Locate the cell with the specified text and output its [x, y] center coordinate. 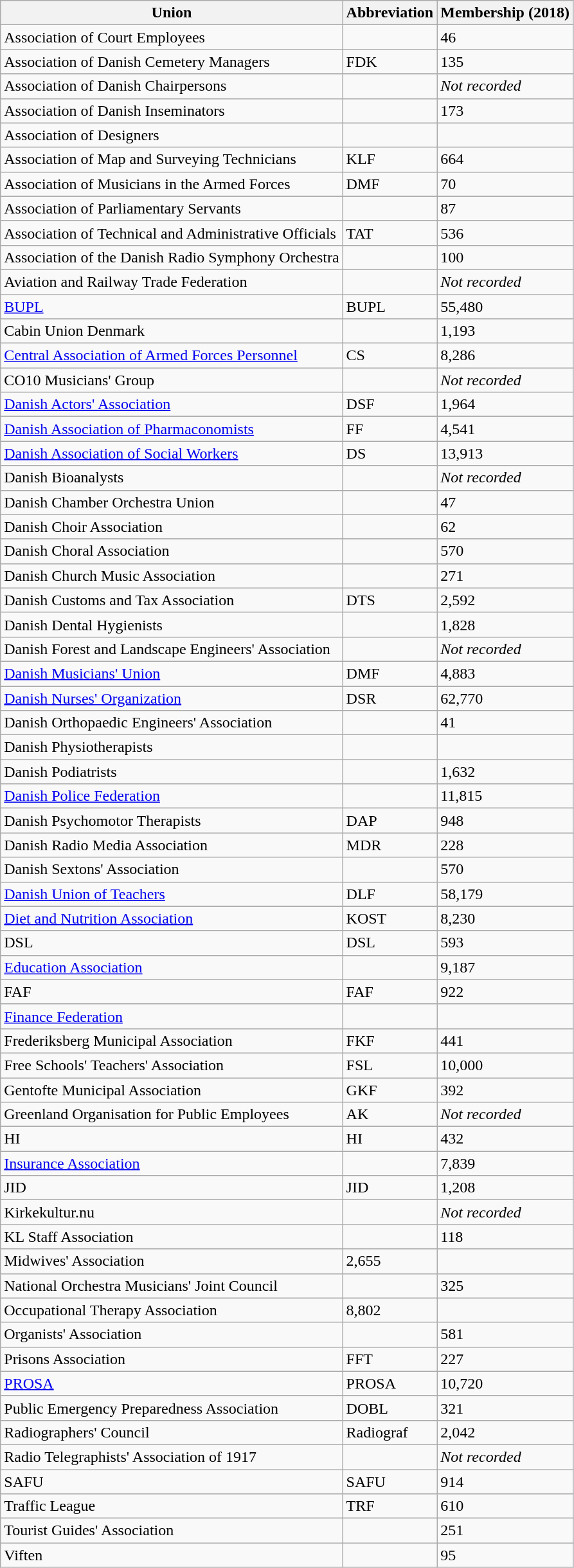
Gentofte Municipal Association [172, 1090]
FF [390, 429]
135 [505, 62]
KOST [390, 918]
Organists' Association [172, 1335]
1,208 [505, 1188]
Danish Church Music Association [172, 576]
Danish Dental Hygienists [172, 624]
Danish Choral Association [172, 551]
4,541 [505, 429]
Association of Danish Chairpersons [172, 86]
Danish Musicians' Union [172, 673]
Danish Actors' Association [172, 405]
536 [505, 233]
58,179 [505, 894]
10,000 [505, 1065]
Association of Court Employees [172, 37]
Union [172, 13]
4,883 [505, 673]
Danish Sextons' Association [172, 870]
41 [505, 723]
581 [505, 1335]
227 [505, 1359]
MDR [390, 845]
GKF [390, 1090]
KLF [390, 160]
55,480 [505, 307]
Kirkekultur.nu [172, 1212]
2,592 [505, 600]
95 [505, 1555]
Abbreviation [390, 13]
FDK [390, 62]
87 [505, 208]
2,042 [505, 1432]
47 [505, 502]
Danish Choir Association [172, 527]
7,839 [505, 1163]
8,286 [505, 356]
11,815 [505, 796]
10,720 [505, 1383]
DS [390, 453]
Cabin Union Denmark [172, 331]
Frederiksberg Municipal Association [172, 1041]
Danish Police Federation [172, 796]
FKF [390, 1041]
948 [505, 821]
Danish Psychomotor Therapists [172, 821]
Association of Danish Cemetery Managers [172, 62]
Danish Association of Social Workers [172, 453]
Association of Musicians in the Armed Forces [172, 184]
Danish Customs and Tax Association [172, 600]
CS [390, 356]
441 [505, 1041]
Danish Podiatrists [172, 772]
271 [505, 576]
DOBL [390, 1408]
Radio Telegraphists' Association of 1917 [172, 1457]
2,655 [390, 1261]
KL Staff Association [172, 1237]
593 [505, 943]
46 [505, 37]
DLF [390, 894]
Midwives' Association [172, 1261]
432 [505, 1139]
Occupational Therapy Association [172, 1310]
DAP [390, 821]
62 [505, 527]
TAT [390, 233]
1,632 [505, 772]
Danish Association of Pharmaconomists [172, 429]
664 [505, 160]
Greenland Organisation for Public Employees [172, 1115]
228 [505, 845]
Membership (2018) [505, 13]
251 [505, 1531]
National Orchestra Musicians' Joint Council [172, 1286]
1,964 [505, 405]
Danish Physiotherapists [172, 747]
610 [505, 1506]
392 [505, 1090]
Free Schools' Teachers' Association [172, 1065]
Association of Technical and Administrative Officials [172, 233]
FSL [390, 1065]
Association of Designers [172, 135]
Public Emergency Preparedness Association [172, 1408]
DTS [390, 600]
325 [505, 1286]
Traffic League [172, 1506]
Diet and Nutrition Association [172, 918]
9,187 [505, 967]
Finance Federation [172, 1016]
Danish Bioanalysts [172, 478]
Radiographers' Council [172, 1432]
Association of Map and Surveying Technicians [172, 160]
AK [390, 1115]
FFT [390, 1359]
1,193 [505, 331]
Viften [172, 1555]
Tourist Guides' Association [172, 1531]
118 [505, 1237]
Danish Union of Teachers [172, 894]
Danish Forest and Landscape Engineers' Association [172, 649]
Association of the Danish Radio Symphony Orchestra [172, 257]
Association of Danish Inseminators [172, 111]
Association of Parliamentary Servants [172, 208]
CO10 Musicians' Group [172, 380]
70 [505, 184]
Radiograf [390, 1432]
Danish Radio Media Association [172, 845]
Aviation and Railway Trade Federation [172, 282]
914 [505, 1481]
13,913 [505, 453]
8,230 [505, 918]
8,802 [390, 1310]
922 [505, 992]
DSF [390, 405]
1,828 [505, 624]
Central Association of Armed Forces Personnel [172, 356]
321 [505, 1408]
173 [505, 111]
Danish Nurses' Organization [172, 698]
Prisons Association [172, 1359]
DSR [390, 698]
Danish Orthopaedic Engineers' Association [172, 723]
62,770 [505, 698]
TRF [390, 1506]
100 [505, 257]
Danish Chamber Orchestra Union [172, 502]
Education Association [172, 967]
Insurance Association [172, 1163]
